Extract the [x, y] coordinate from the center of the cell holding the provided text.  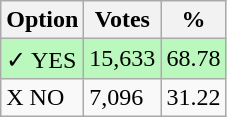
7,096 [122, 97]
% [194, 20]
Option [42, 20]
Votes [122, 20]
15,633 [122, 59]
X NO [42, 97]
68.78 [194, 59]
✓ YES [42, 59]
31.22 [194, 97]
